Find where the given text appears and provide that cell's center as (x, y) coordinate. 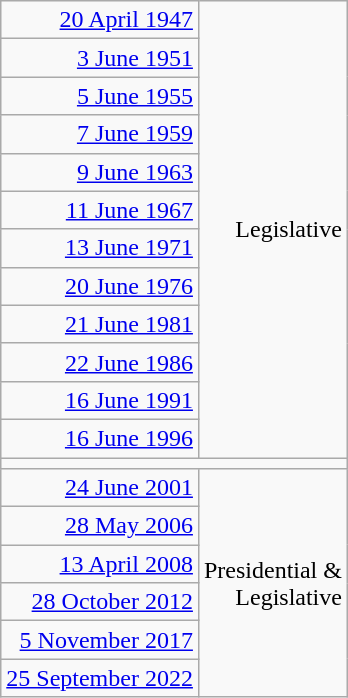
22 June 1986 (100, 362)
16 June 1991 (100, 400)
25 September 2022 (100, 678)
5 November 2017 (100, 640)
20 June 1976 (100, 286)
28 October 2012 (100, 602)
Legislative (272, 230)
Presidential & Legislative (272, 583)
9 June 1963 (100, 172)
3 June 1951 (100, 58)
28 May 2006 (100, 526)
11 June 1967 (100, 210)
20 April 1947 (100, 20)
7 June 1959 (100, 134)
21 June 1981 (100, 324)
24 June 2001 (100, 488)
13 April 2008 (100, 564)
16 June 1996 (100, 438)
13 June 1971 (100, 248)
5 June 1955 (100, 96)
